Find where the given text appears and provide that cell's center as (X, Y) coordinate. 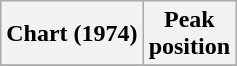
Peakposition (189, 34)
Chart (1974) (72, 34)
